Provide the (X, Y) coordinate of the cell's center where the given text is located.  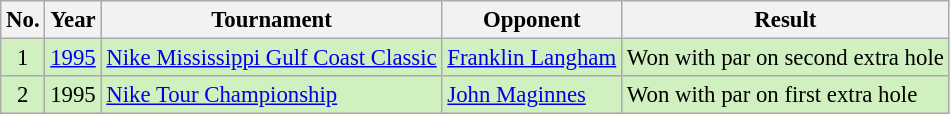
Franklin Langham (532, 58)
Nike Mississippi Gulf Coast Classic (272, 58)
Opponent (532, 20)
Won with par on first extra hole (786, 95)
No. (23, 20)
Won with par on second extra hole (786, 58)
Year (73, 20)
Tournament (272, 20)
Result (786, 20)
2 (23, 95)
Nike Tour Championship (272, 95)
John Maginnes (532, 95)
1 (23, 58)
